Return the [X, Y] coordinate for the center point of the cell that contains the specified text.  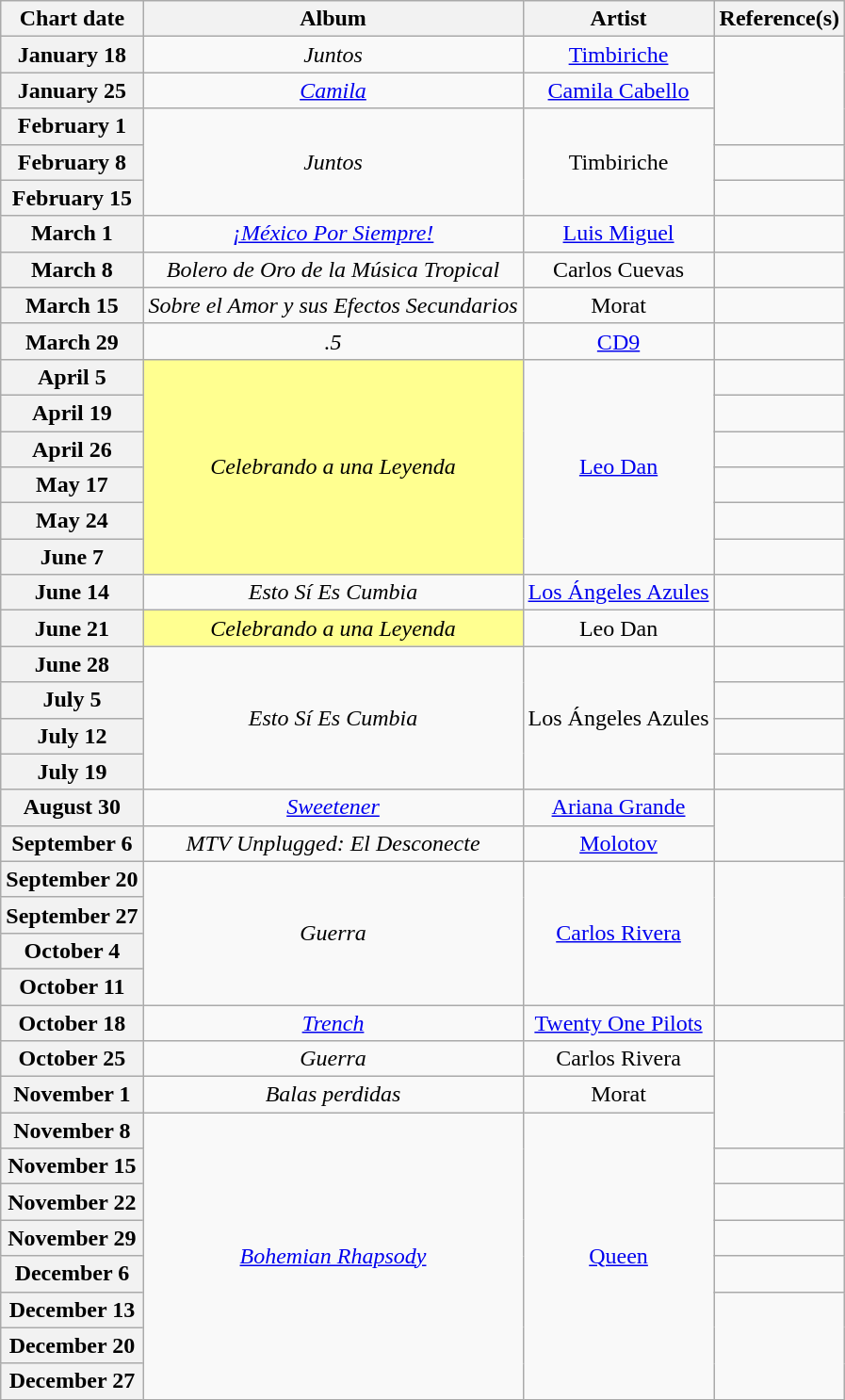
March 8 [72, 269]
September 20 [72, 879]
¡México Por Siempre! [333, 234]
Sweetener [333, 807]
.5 [333, 341]
July 5 [72, 700]
Camila Cabello [618, 90]
March 29 [72, 341]
November 15 [72, 1166]
Queen [618, 1256]
September 27 [72, 915]
April 26 [72, 449]
April 5 [72, 377]
November 22 [72, 1202]
Molotov [618, 843]
MTV Unplugged: El Desconecte [333, 843]
August 30 [72, 807]
February 1 [72, 126]
Balas perdidas [333, 1095]
Chart date [72, 19]
May 17 [72, 485]
January 25 [72, 90]
Bolero de Oro de la Música Tropical [333, 269]
CD9 [618, 341]
Carlos Cuevas [618, 269]
December 13 [72, 1310]
Artist [618, 19]
June 28 [72, 664]
Camila [333, 90]
July 19 [72, 772]
October 18 [72, 1022]
September 6 [72, 843]
Ariana Grande [618, 807]
December 27 [72, 1381]
October 11 [72, 986]
June 21 [72, 628]
March 15 [72, 305]
Trench [333, 1022]
Luis Miguel [618, 234]
July 12 [72, 736]
Bohemian Rhapsody [333, 1256]
Sobre el Amor y sus Efectos Secundarios [333, 305]
November 1 [72, 1095]
November 8 [72, 1131]
May 24 [72, 521]
October 25 [72, 1059]
April 19 [72, 413]
December 6 [72, 1274]
March 1 [72, 234]
January 18 [72, 55]
Album [333, 19]
Twenty One Pilots [618, 1022]
Reference(s) [780, 19]
November 29 [72, 1238]
February 8 [72, 162]
June 7 [72, 557]
February 15 [72, 198]
December 20 [72, 1345]
October 4 [72, 951]
June 14 [72, 593]
